Extract the (x, y) coordinate from the center of the cell holding the provided text.  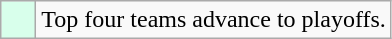
Top four teams advance to playoffs. (214, 20)
